Output the (X, Y) coordinate of the center of the cell containing the given text.  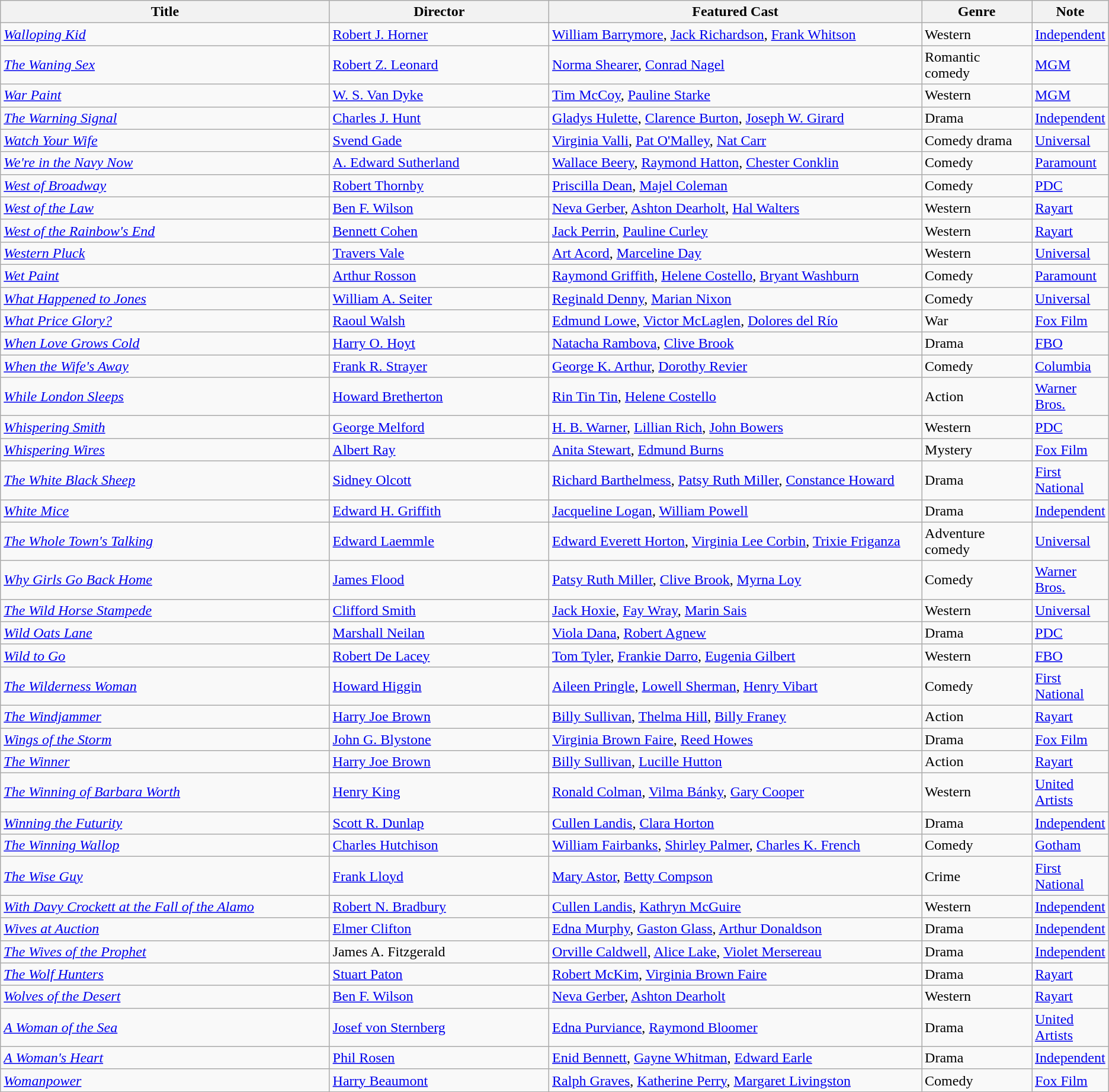
The Whole Town's Talking (165, 542)
Why Girls Go Back Home (165, 579)
Robert J. Horner (439, 34)
Howard Higgin (439, 686)
Mystery (977, 450)
Winning the Futurity (165, 823)
The White Black Sheep (165, 480)
Western Pluck (165, 253)
War Paint (165, 95)
George Melford (439, 427)
Clifford Smith (439, 610)
Raymond Griffith, Helene Costello, Bryant Washburn (736, 276)
Title (165, 12)
Orville Caldwell, Alice Lake, Violet Mersereau (736, 952)
Henry King (439, 793)
Cullen Landis, Clara Horton (736, 823)
Robert McKim, Virginia Brown Faire (736, 974)
Harry O. Hoyt (439, 344)
Jack Hoxie, Fay Wray, Marin Sais (736, 610)
Wallace Beery, Raymond Hatton, Chester Conklin (736, 163)
Columbia (1070, 366)
Robert De Lacey (439, 655)
William Barrymore, Jack Richardson, Frank Whitson (736, 34)
Wings of the Storm (165, 739)
W. S. Van Dyke (439, 95)
George K. Arthur, Dorothy Revier (736, 366)
West of the Law (165, 208)
Marshall Neilan (439, 633)
Cullen Landis, Kathryn McGuire (736, 907)
Howard Bretherton (439, 397)
Priscilla Dean, Majel Coleman (736, 185)
Svend Gade (439, 140)
Phil Rosen (439, 1058)
Comedy drama (977, 140)
William A. Seiter (439, 298)
White Mice (165, 511)
The Winning of Barbara Worth (165, 793)
What Happened to Jones (165, 298)
When the Wife's Away (165, 366)
Reginald Denny, Marian Nixon (736, 298)
The Wives of the Prophet (165, 952)
Rin Tin Tin, Helene Costello (736, 397)
Patsy Ruth Miller, Clive Brook, Myrna Loy (736, 579)
Walloping Kid (165, 34)
The Winning Wallop (165, 846)
Edward H. Griffith (439, 511)
When Love Grows Cold (165, 344)
Genre (977, 12)
West of the Rainbow's End (165, 230)
While London Sleeps (165, 397)
Watch Your Wife (165, 140)
Womanpower (165, 1080)
John G. Blystone (439, 739)
Art Acord, Marceline Day (736, 253)
Arthur Rosson (439, 276)
Note (1070, 12)
Wolves of the Desert (165, 997)
Enid Bennett, Gayne Whitman, Edward Earle (736, 1058)
Robert Thornby (439, 185)
Jack Perrin, Pauline Curley (736, 230)
Edward Laemmle (439, 542)
William Fairbanks, Shirley Palmer, Charles K. French (736, 846)
The Wise Guy (165, 876)
Crime (977, 876)
Whispering Wires (165, 450)
Frank Lloyd (439, 876)
Charles J. Hunt (439, 118)
The Wolf Hunters (165, 974)
Mary Astor, Betty Compson (736, 876)
The Warning Signal (165, 118)
A Woman of the Sea (165, 1027)
H. B. Warner, Lillian Rich, John Bowers (736, 427)
Billy Sullivan, Lucille Hutton (736, 762)
Anita Stewart, Edmund Burns (736, 450)
Travers Vale (439, 253)
Edward Everett Horton, Virginia Lee Corbin, Trixie Friganza (736, 542)
Robert N. Bradbury (439, 907)
Bennett Cohen (439, 230)
Norma Shearer, Conrad Nagel (736, 65)
The Windjammer (165, 716)
James Flood (439, 579)
Sidney Olcott (439, 480)
Virginia Brown Faire, Reed Howes (736, 739)
Whispering Smith (165, 427)
Neva Gerber, Ashton Dearholt (736, 997)
Stuart Paton (439, 974)
Frank R. Strayer (439, 366)
Romantic comedy (977, 65)
West of Broadway (165, 185)
What Price Glory? (165, 321)
Adventure comedy (977, 542)
Tim McCoy, Pauline Starke (736, 95)
Featured Cast (736, 12)
Wild Oats Lane (165, 633)
Viola Dana, Robert Agnew (736, 633)
Charles Hutchison (439, 846)
Edmund Lowe, Victor McLaglen, Dolores del Río (736, 321)
Wet Paint (165, 276)
Edna Murphy, Gaston Glass, Arthur Donaldson (736, 929)
Scott R. Dunlap (439, 823)
Neva Gerber, Ashton Dearholt, Hal Walters (736, 208)
Gladys Hulette, Clarence Burton, Joseph W. Girard (736, 118)
Ronald Colman, Vilma Bánky, Gary Cooper (736, 793)
The Wild Horse Stampede (165, 610)
James A. Fitzgerald (439, 952)
Raoul Walsh (439, 321)
War (977, 321)
Wild to Go (165, 655)
A. Edward Sutherland (439, 163)
We're in the Navy Now (165, 163)
Elmer Clifton (439, 929)
Wives at Auction (165, 929)
Aileen Pringle, Lowell Sherman, Henry Vibart (736, 686)
Ralph Graves, Katherine Perry, Margaret Livingston (736, 1080)
The Winner (165, 762)
Natacha Rambova, Clive Brook (736, 344)
Director (439, 12)
Edna Purviance, Raymond Bloomer (736, 1027)
Virginia Valli, Pat O'Malley, Nat Carr (736, 140)
Jacqueline Logan, William Powell (736, 511)
Robert Z. Leonard (439, 65)
Josef von Sternberg (439, 1027)
Tom Tyler, Frankie Darro, Eugenia Gilbert (736, 655)
Billy Sullivan, Thelma Hill, Billy Franey (736, 716)
Harry Beaumont (439, 1080)
The Waning Sex (165, 65)
Albert Ray (439, 450)
Gotham (1070, 846)
Richard Barthelmess, Patsy Ruth Miller, Constance Howard (736, 480)
A Woman's Heart (165, 1058)
The Wilderness Woman (165, 686)
With Davy Crockett at the Fall of the Alamo (165, 907)
